Return [X, Y] of the center of cell containing provided text 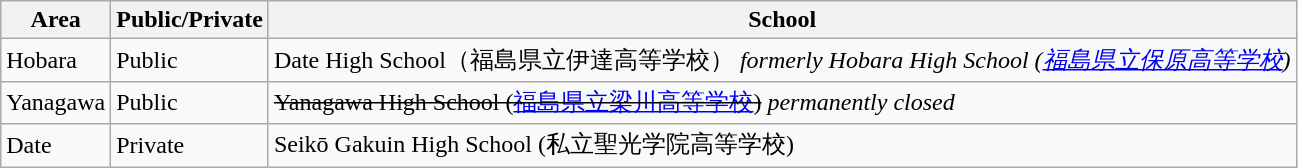
Area [56, 20]
Yanagawa High School (福島県立梁川高等学校) permanently closed [782, 102]
Hobara [56, 60]
Date High School（福島県立伊達高等学校） formerly Hobara High School (福島県立保原高等学校) [782, 60]
Date [56, 146]
Private [190, 146]
Public/Private [190, 20]
School [782, 20]
Yanagawa [56, 102]
Seikō Gakuin High School (私立聖光学院高等学校) [782, 146]
